Provide the (X, Y) coordinate of the cell's center where the given text is located.  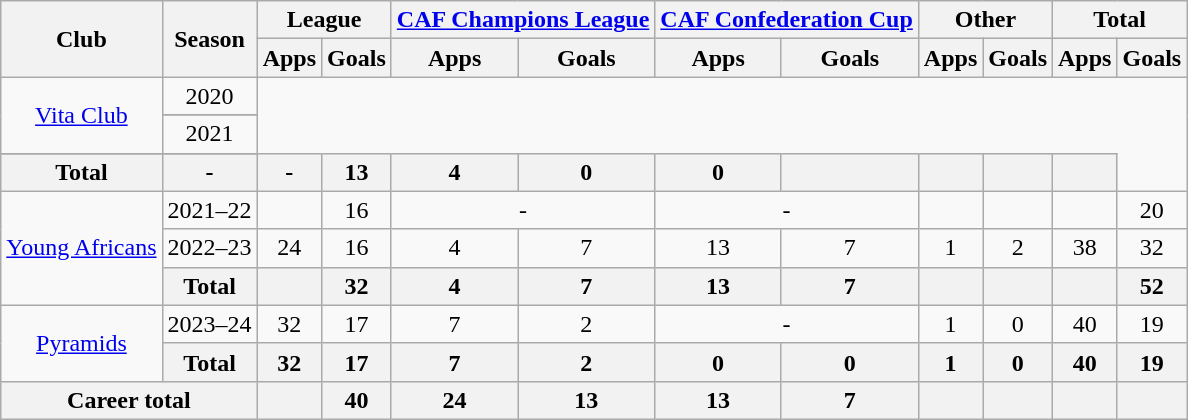
2023–24 (210, 324)
Season (210, 39)
Pyramids (82, 343)
38 (1085, 248)
20 (1152, 210)
2022–23 (210, 248)
Club (82, 39)
Career total (129, 400)
Vita Club (82, 115)
CAF Confederation Cup (787, 20)
Young Africans (82, 248)
2020 (210, 96)
Other (985, 20)
League (324, 20)
2021–22 (210, 210)
52 (1152, 286)
CAF Champions League (523, 20)
2021 (210, 134)
